Detect which cell encompasses the target text, then output its (x, y) center coordinate. 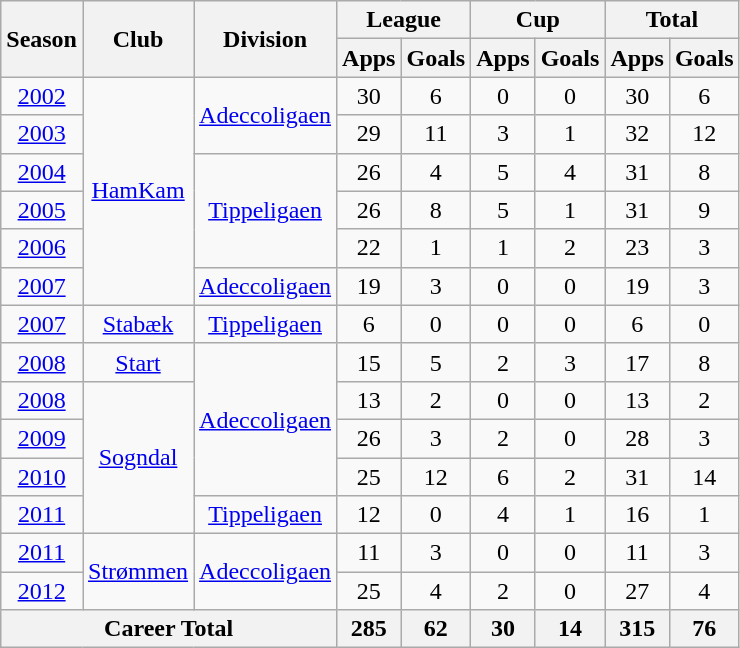
315 (637, 629)
9 (704, 210)
76 (704, 629)
Cup (538, 20)
28 (637, 438)
2006 (42, 248)
HamKam (138, 191)
2002 (42, 96)
Sogndal (138, 457)
League (404, 20)
Strømmen (138, 572)
Division (266, 39)
17 (637, 362)
2004 (42, 172)
32 (637, 134)
Total (672, 20)
15 (369, 362)
2012 (42, 591)
Club (138, 39)
2010 (42, 477)
23 (637, 248)
Stabæk (138, 324)
2003 (42, 134)
16 (637, 515)
2005 (42, 210)
285 (369, 629)
27 (637, 591)
2009 (42, 438)
22 (369, 248)
Career Total (169, 629)
Season (42, 39)
29 (369, 134)
62 (436, 629)
Start (138, 362)
